Return (X, Y) of the center of cell containing provided text 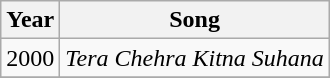
Tera Chehra Kitna Suhana (195, 58)
2000 (30, 58)
Year (30, 20)
Song (195, 20)
